Locate the cell with the specified text and output its [X, Y] center coordinate. 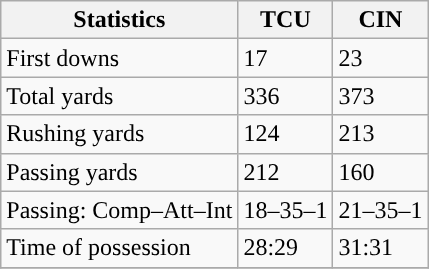
31:31 [380, 248]
Passing: Comp–Att–Int [120, 210]
124 [286, 134]
28:29 [286, 248]
Rushing yards [120, 134]
213 [380, 134]
21–35–1 [380, 210]
Statistics [120, 20]
212 [286, 172]
23 [380, 58]
CIN [380, 20]
373 [380, 96]
Total yards [120, 96]
17 [286, 58]
Time of possession [120, 248]
First downs [120, 58]
336 [286, 96]
TCU [286, 20]
18–35–1 [286, 210]
160 [380, 172]
Passing yards [120, 172]
